Find where the given text appears and provide that cell's center as [X, Y] coordinate. 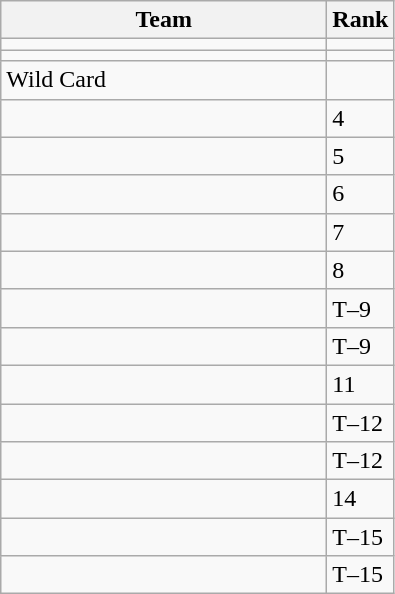
Rank [360, 20]
11 [360, 384]
Team [164, 20]
5 [360, 156]
6 [360, 194]
14 [360, 499]
8 [360, 270]
Wild Card [164, 80]
4 [360, 118]
7 [360, 232]
